Provide the (X, Y) coordinate of the cell's center where the given text is located.  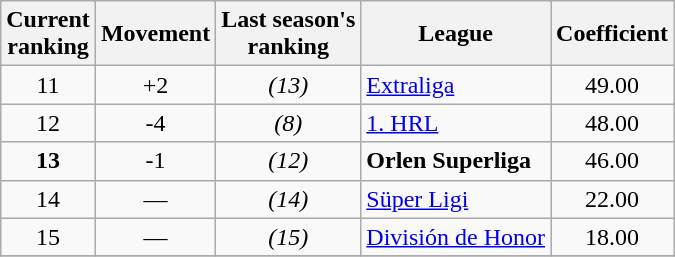
Movement (155, 34)
15 (48, 237)
+2 (155, 85)
-1 (155, 161)
(15) (288, 237)
Orlen Superliga (456, 161)
49.00 (612, 85)
13 (48, 161)
Last season'sranking (288, 34)
Currentranking (48, 34)
League (456, 34)
12 (48, 123)
18.00 (612, 237)
(13) (288, 85)
División de Honor (456, 237)
22.00 (612, 199)
Süper Ligi (456, 199)
11 (48, 85)
48.00 (612, 123)
14 (48, 199)
-4 (155, 123)
1. HRL (456, 123)
Extraliga (456, 85)
Coefficient (612, 34)
(8) (288, 123)
(12) (288, 161)
(14) (288, 199)
46.00 (612, 161)
